Locate the cell with the specified text and output its (x, y) center coordinate. 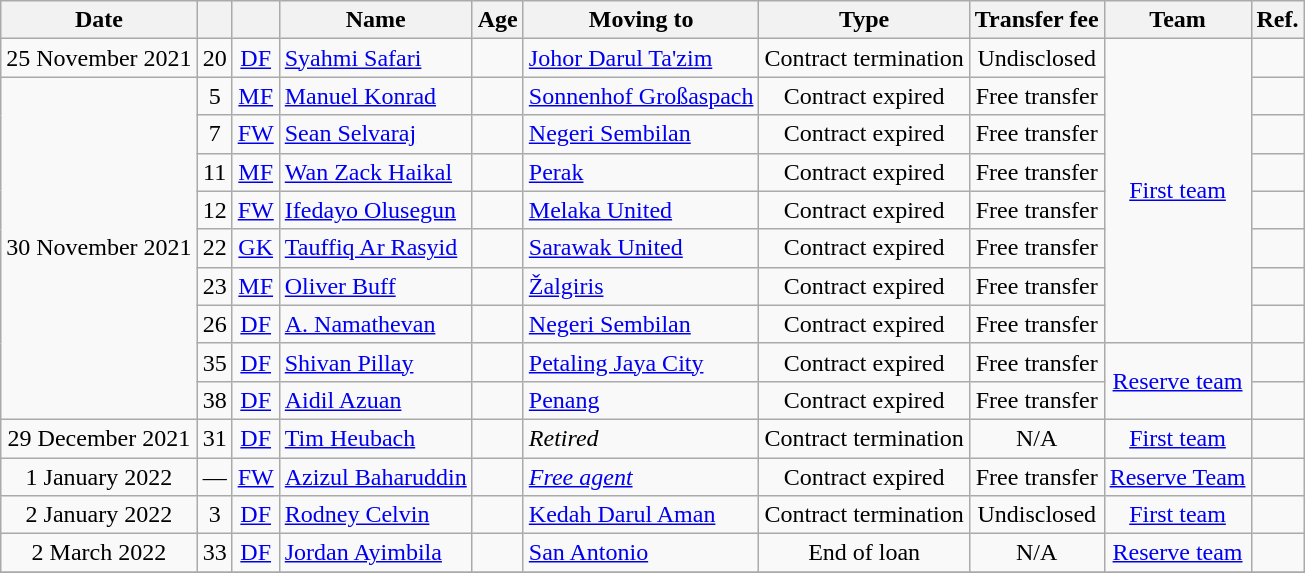
Melaka United (641, 210)
Age (498, 20)
Sonnenhof Großaspach (641, 96)
Transfer fee (1036, 20)
38 (214, 400)
33 (214, 553)
31 (214, 438)
26 (214, 324)
Sarawak United (641, 248)
Retired (641, 438)
Type (864, 20)
Wan Zack Haikal (376, 172)
Free agent (641, 477)
— (214, 477)
Aidil Azuan (376, 400)
Syahmi Safari (376, 58)
Žalgiris (641, 286)
Team (1178, 20)
Ifedayo Olusegun (376, 210)
20 (214, 58)
Rodney Celvin (376, 515)
Penang (641, 400)
Sean Selvaraj (376, 134)
23 (214, 286)
2 January 2022 (99, 515)
29 December 2021 (99, 438)
Moving to (641, 20)
San Antonio (641, 553)
A. Namathevan (376, 324)
Manuel Konrad (376, 96)
5 (214, 96)
Reserve Team (1178, 477)
Name (376, 20)
1 January 2022 (99, 477)
Azizul Baharuddin (376, 477)
GK (256, 248)
Shivan Pillay (376, 362)
22 (214, 248)
7 (214, 134)
Tim Heubach (376, 438)
Date (99, 20)
2 March 2022 (99, 553)
Oliver Buff (376, 286)
11 (214, 172)
Ref. (1278, 20)
Petaling Jaya City (641, 362)
35 (214, 362)
Tauffiq Ar Rasyid (376, 248)
25 November 2021 (99, 58)
Kedah Darul Aman (641, 515)
3 (214, 515)
30 November 2021 (99, 248)
Perak (641, 172)
Johor Darul Ta'zim (641, 58)
12 (214, 210)
End of loan (864, 553)
Jordan Ayimbila (376, 553)
